For the text-containing cell, return its midpoint in (x, y) coordinate format. 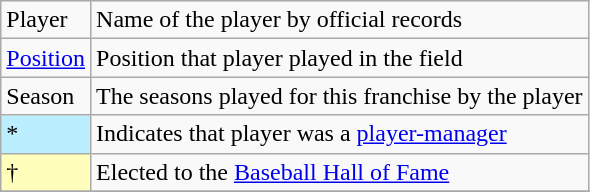
* (46, 134)
Indicates that player was a player-manager (340, 134)
Player (46, 20)
Position that player played in the field (340, 58)
The seasons played for this franchise by the player (340, 96)
† (46, 172)
Name of the player by official records (340, 20)
Elected to the Baseball Hall of Fame (340, 172)
Position (46, 58)
Season (46, 96)
